Provide the [x, y] coordinate of the cell's center where the given text is located.  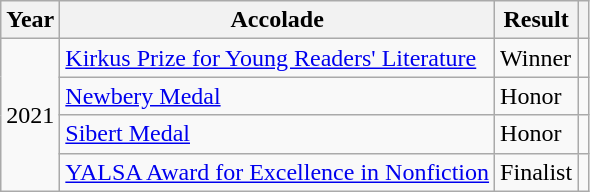
2021 [30, 115]
Result [536, 20]
Accolade [278, 20]
Sibert Medal [278, 134]
YALSA Award for Excellence in Nonfiction [278, 172]
Finalist [536, 172]
Year [30, 20]
Kirkus Prize for Young Readers' Literature [278, 58]
Winner [536, 58]
Newbery Medal [278, 96]
